Find where the given text appears and provide that cell's center as [x, y] coordinate. 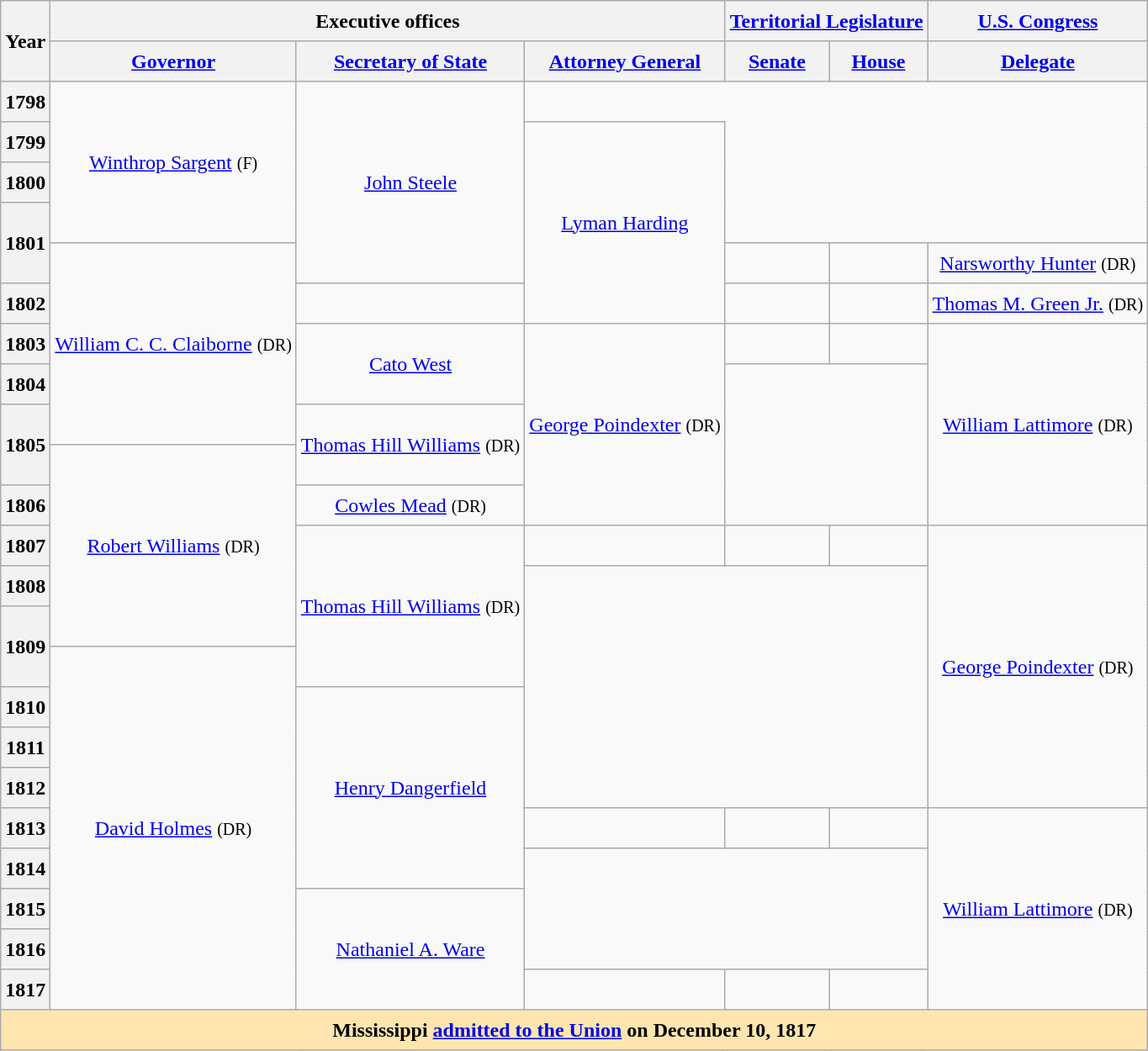
Mississippi admitted to the Union on December 10, 1817 [574, 1030]
Henry Dangerfield [410, 788]
1804 [25, 384]
1805 [25, 445]
1812 [25, 788]
Delegate [1038, 61]
Cowles Mead (DR) [410, 505]
David Holmes (DR) [173, 828]
1813 [25, 828]
1815 [25, 909]
1799 [25, 142]
Attorney General [625, 61]
1809 [25, 647]
Nathaniel A. Ware [410, 949]
U.S. Congress [1038, 21]
Executive offices [388, 21]
1811 [25, 747]
Winthrop Sargent (F) [173, 162]
Year [25, 41]
Secretary of State [410, 61]
1810 [25, 707]
1802 [25, 304]
Governor [173, 61]
Cato West [410, 364]
Senate [777, 61]
1808 [25, 586]
Narsworthy Hunter (DR) [1038, 263]
Lyman Harding [625, 223]
1806 [25, 505]
Robert Williams (DR) [173, 546]
1801 [25, 243]
1803 [25, 344]
House [878, 61]
1814 [25, 869]
Thomas M. Green Jr. (DR) [1038, 304]
William C. C. Claiborne (DR) [173, 344]
Territorial Legislature [826, 21]
1800 [25, 182]
1807 [25, 546]
1798 [25, 102]
1816 [25, 949]
1817 [25, 990]
John Steele [410, 182]
